Search for the cell housing the specified text and yield its [X, Y] center coordinate. 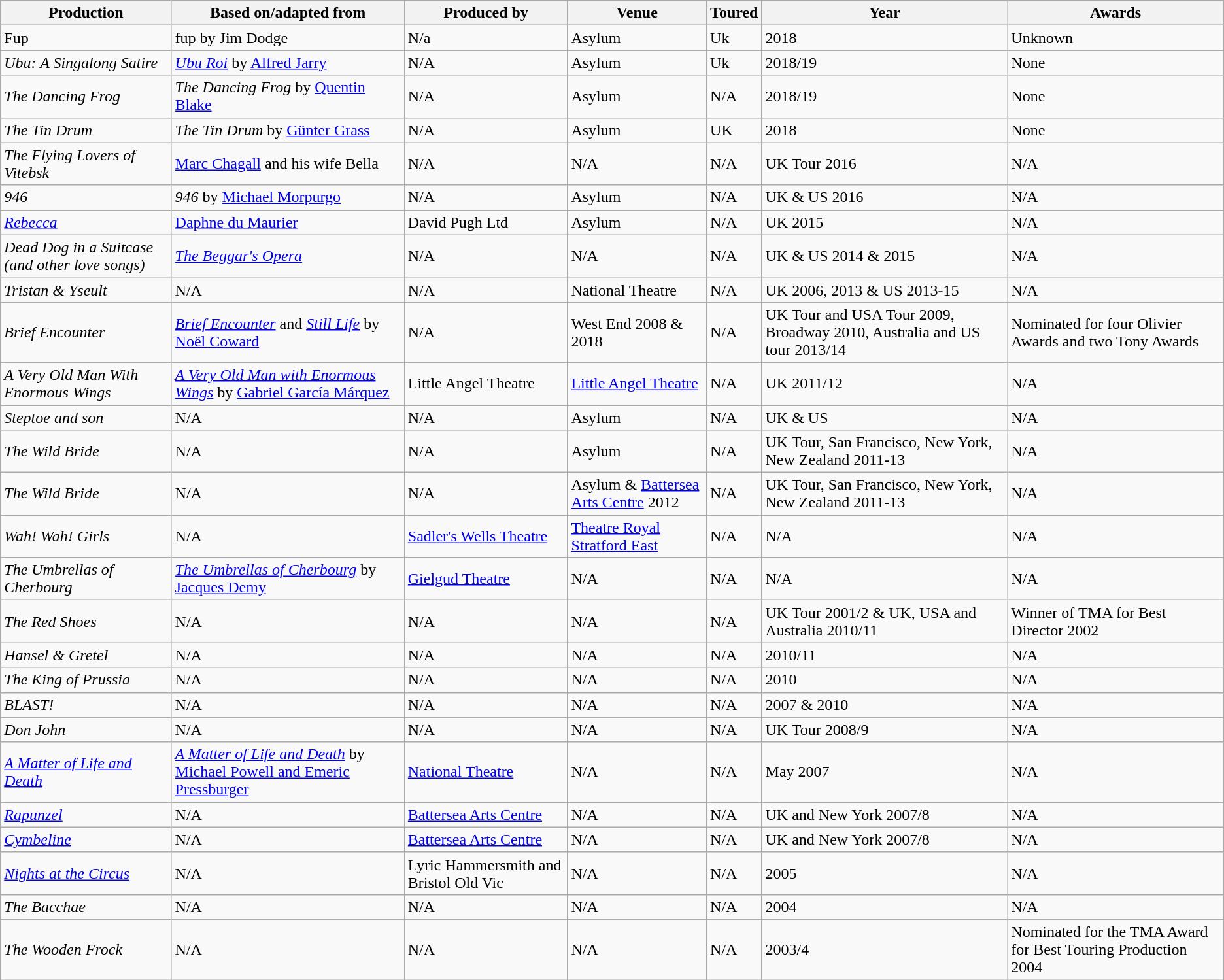
UK 2006, 2013 & US 2013-15 [885, 290]
Tristan & Yseult [86, 290]
N/a [486, 38]
Don John [86, 730]
A Matter of Life and Death [86, 772]
Awards [1115, 13]
Dead Dog in a Suitcase (and other love songs) [86, 256]
Rebecca [86, 222]
West End 2008 & 2018 [637, 332]
UK Tour 2001/2 & UK, USA and Australia 2010/11 [885, 621]
David Pugh Ltd [486, 222]
The Dancing Frog by Quentin Blake [288, 97]
Theatre Royal Stratford East [637, 536]
UK & US 2016 [885, 197]
Sadler's Wells Theatre [486, 536]
2004 [885, 907]
UK Tour 2016 [885, 163]
Gielgud Theatre [486, 579]
Based on/adapted from [288, 13]
Steptoe and son [86, 418]
The Flying Lovers of Vitebsk [86, 163]
Marc Chagall and his wife Bella [288, 163]
Nights at the Circus [86, 873]
Production [86, 13]
The Umbrellas of Cherbourg by Jacques Demy [288, 579]
Rapunzel [86, 815]
The Tin Drum by Günter Grass [288, 130]
The Red Shoes [86, 621]
A Matter of Life and Death by Michael Powell and Emeric Pressburger [288, 772]
2003/4 [885, 949]
Asylum & Battersea Arts Centre 2012 [637, 494]
UK 2011/12 [885, 383]
The Beggar's Opera [288, 256]
A Very Old Man With Enormous Wings [86, 383]
2010 [885, 680]
UK & US 2014 & 2015 [885, 256]
Daphne du Maurier [288, 222]
UK 2015 [885, 222]
Hansel & Gretel [86, 655]
Toured [734, 13]
The Umbrellas of Cherbourg [86, 579]
946 [86, 197]
A Very Old Man with Enormous Wings by Gabriel García Márquez [288, 383]
UK [734, 130]
Unknown [1115, 38]
Ubu: A Singalong Satire [86, 63]
Nominated for four Olivier Awards and two Tony Awards [1115, 332]
The Tin Drum [86, 130]
Brief Encounter and Still Life by Noël Coward [288, 332]
Venue [637, 13]
Year [885, 13]
Lyric Hammersmith and Bristol Old Vic [486, 873]
fup by Jim Dodge [288, 38]
The Dancing Frog [86, 97]
The Wooden Frock [86, 949]
UK Tour 2008/9 [885, 730]
Wah! Wah! Girls [86, 536]
May 2007 [885, 772]
2007 & 2010 [885, 705]
2010/11 [885, 655]
UK & US [885, 418]
The King of Prussia [86, 680]
The Bacchae [86, 907]
UK Tour and USA Tour 2009, Broadway 2010, Australia and US tour 2013/14 [885, 332]
BLAST! [86, 705]
Brief Encounter [86, 332]
Ubu Roi by Alfred Jarry [288, 63]
Winner of TMA for Best Director 2002 [1115, 621]
Nominated for the TMA Award for Best Touring Production 2004 [1115, 949]
Produced by [486, 13]
946 by Michael Morpurgo [288, 197]
2005 [885, 873]
Cymbeline [86, 839]
Fup [86, 38]
